Return the [X, Y] coordinate for the center point of the cell that contains the specified text.  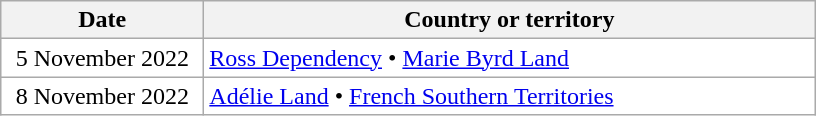
Date [102, 20]
5 November 2022 [102, 58]
Ross Dependency • Marie Byrd Land [510, 58]
Adélie Land • French Southern Territories [510, 96]
8 November 2022 [102, 96]
Country or territory [510, 20]
